Provide the (X, Y) coordinate of the cell's center where the given text is located.  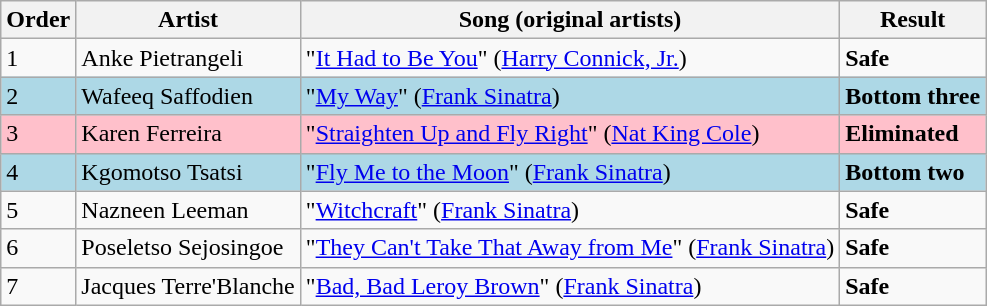
Song (original artists) (570, 20)
Jacques Terre'Blanche (188, 286)
"They Can't Take That Away from Me" (Frank Sinatra) (570, 248)
3 (38, 134)
Wafeeq Saffodien (188, 96)
4 (38, 172)
Order (38, 20)
"Witchcraft" (Frank Sinatra) (570, 210)
Bottom three (913, 96)
Bottom two (913, 172)
Karen Ferreira (188, 134)
"It Had to Be You" (Harry Connick, Jr.) (570, 58)
Poseletso Sejosingoe (188, 248)
Anke Pietrangeli (188, 58)
"Bad, Bad Leroy Brown" (Frank Sinatra) (570, 286)
5 (38, 210)
"Fly Me to the Moon" (Frank Sinatra) (570, 172)
"My Way" (Frank Sinatra) (570, 96)
Eliminated (913, 134)
2 (38, 96)
Nazneen Leeman (188, 210)
1 (38, 58)
6 (38, 248)
Result (913, 20)
Artist (188, 20)
Kgomotso Tsatsi (188, 172)
7 (38, 286)
"Straighten Up and Fly Right" (Nat King Cole) (570, 134)
